Scan for the cell matching the given text and deliver its [X, Y] coordinate at center. 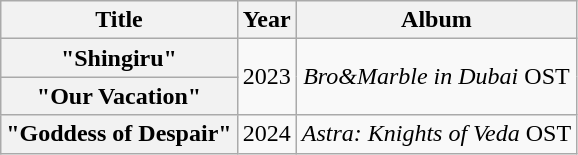
2024 [266, 134]
"Shingiru" [119, 58]
Astra: Knights of Veda OST [436, 134]
Album [436, 20]
Bro&Marble in Dubai OST [436, 77]
Title [119, 20]
Year [266, 20]
"Our Vacation" [119, 96]
2023 [266, 77]
"Goddess of Despair" [119, 134]
